Extract the (X, Y) coordinate from the center of the cell holding the provided text.  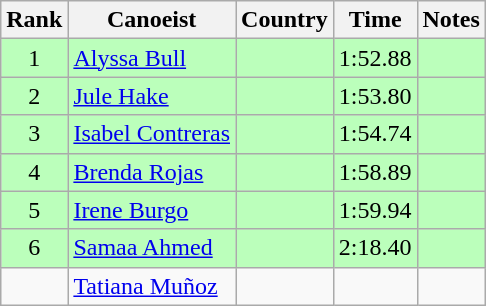
Isabel Contreras (152, 134)
4 (34, 172)
Irene Burgo (152, 210)
5 (34, 210)
Country (285, 20)
1:54.74 (375, 134)
Brenda Rojas (152, 172)
Samaa Ahmed (152, 248)
1:58.89 (375, 172)
Time (375, 20)
2 (34, 96)
Tatiana Muñoz (152, 286)
Jule Hake (152, 96)
Rank (34, 20)
Alyssa Bull (152, 58)
1:52.88 (375, 58)
Canoeist (152, 20)
6 (34, 248)
Notes (451, 20)
1 (34, 58)
1:59.94 (375, 210)
1:53.80 (375, 96)
3 (34, 134)
2:18.40 (375, 248)
